Output the [x, y] coordinate of the center of the cell containing the given text.  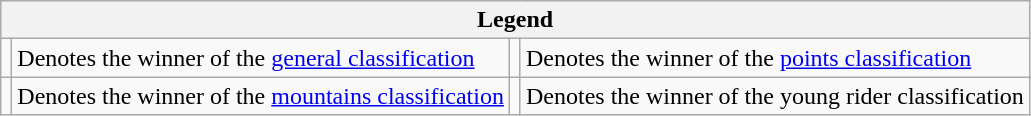
Denotes the winner of the mountains classification [261, 96]
Denotes the winner of the general classification [261, 58]
Legend [516, 20]
Denotes the winner of the points classification [774, 58]
Denotes the winner of the young rider classification [774, 96]
